Identify which cell holds the provided text, then report its (X, Y) central coordinate. 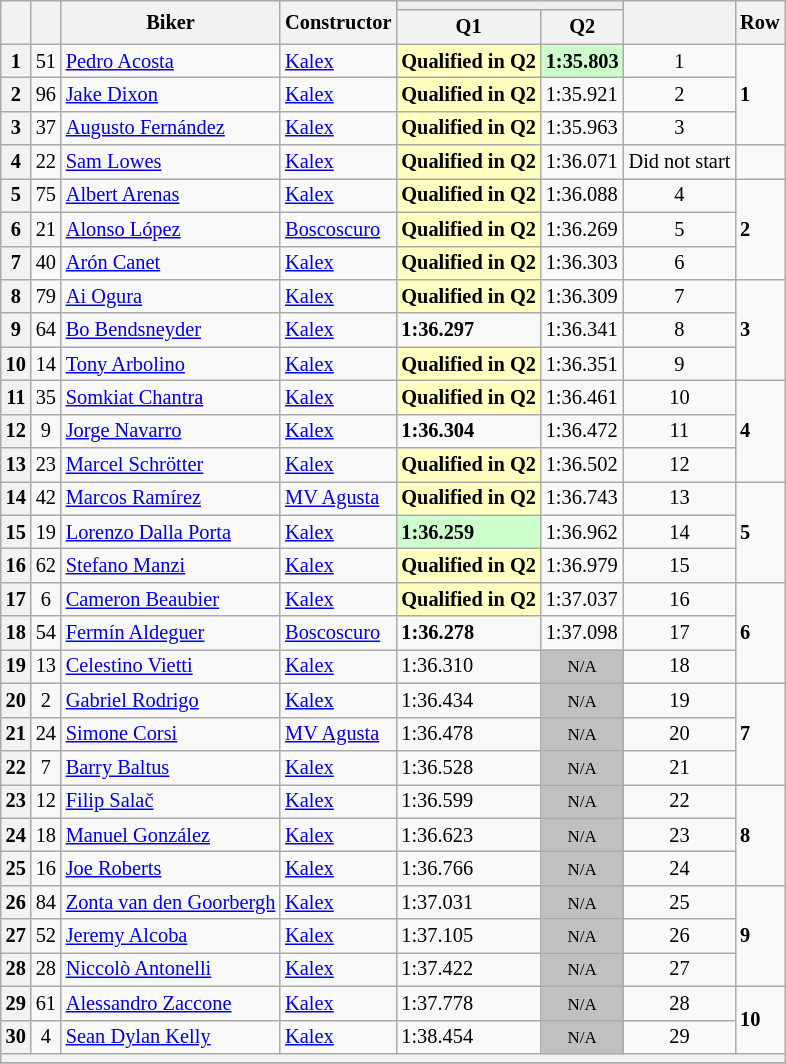
Q2 (582, 27)
1:36.743 (582, 498)
1:35.963 (582, 128)
Jake Dixon (170, 94)
96 (46, 94)
Bo Bendsneyder (170, 330)
Niccolò Antonelli (170, 969)
1:37.031 (468, 902)
Tony Arbolino (170, 364)
64 (46, 330)
30 (16, 1037)
Filip Salač (170, 801)
1:37.105 (468, 936)
Pedro Acosta (170, 61)
1:36.478 (468, 734)
Celestino Vietti (170, 666)
Simone Corsi (170, 734)
1:36.434 (468, 700)
Ai Ogura (170, 296)
Alessandro Zaccone (170, 1003)
Lorenzo Dalla Porta (170, 532)
Marcel Schrötter (170, 465)
Somkiat Chantra (170, 397)
51 (46, 61)
1:36.623 (468, 835)
1:36.979 (582, 565)
1:36.502 (582, 465)
1:36.278 (468, 633)
1:36.472 (582, 431)
37 (46, 128)
40 (46, 263)
1:35.921 (582, 94)
1:36.071 (582, 162)
1:36.528 (468, 767)
Barry Baltus (170, 767)
61 (46, 1003)
Biker (170, 22)
1:36.962 (582, 532)
Augusto Fernández (170, 128)
Gabriel Rodrigo (170, 700)
Arón Canet (170, 263)
79 (46, 296)
Q1 (468, 27)
1:36.766 (468, 868)
1:37.778 (468, 1003)
75 (46, 195)
Jeremy Alcoba (170, 936)
Albert Arenas (170, 195)
1:36.351 (582, 364)
Alonso López (170, 229)
1:37.037 (582, 599)
Jorge Navarro (170, 431)
1:36.341 (582, 330)
1:36.303 (582, 263)
1:36.599 (468, 801)
1:37.098 (582, 633)
1:37.422 (468, 969)
Stefano Manzi (170, 565)
35 (46, 397)
Manuel González (170, 835)
1:36.304 (468, 431)
1:36.461 (582, 397)
52 (46, 936)
Sean Dylan Kelly (170, 1037)
62 (46, 565)
Marcos Ramírez (170, 498)
1:36.269 (582, 229)
Sam Lowes (170, 162)
Fermín Aldeguer (170, 633)
Cameron Beaubier (170, 599)
Zonta van den Goorbergh (170, 902)
1:36.309 (582, 296)
Joe Roberts (170, 868)
Constructor (338, 22)
1:38.454 (468, 1037)
1:36.297 (468, 330)
42 (46, 498)
Row (760, 22)
1:36.310 (468, 666)
54 (46, 633)
1:36.259 (468, 532)
1:35.803 (582, 61)
84 (46, 902)
Did not start (680, 162)
1:36.088 (582, 195)
